Detect which cell encompasses the target text, then output its [x, y] center coordinate. 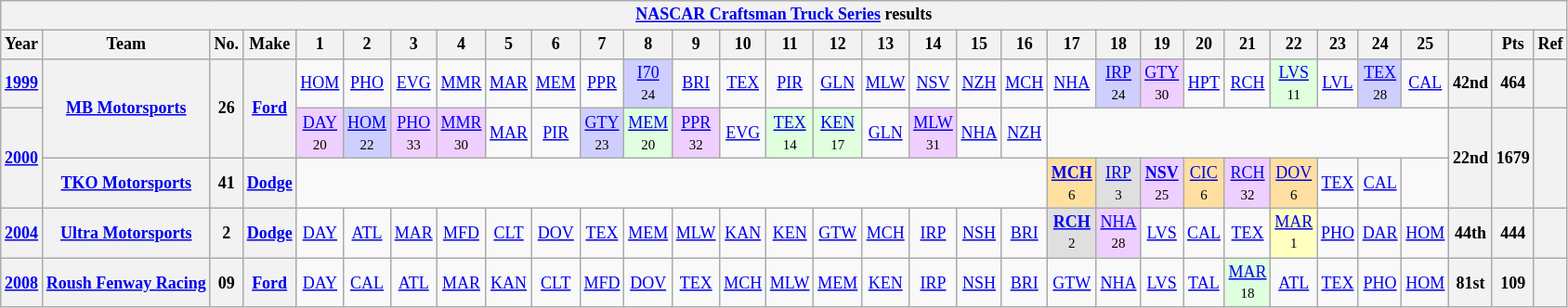
LVS11 [1294, 83]
14 [933, 45]
Pts [1512, 45]
NHA28 [1118, 233]
5 [509, 45]
2008 [22, 283]
42nd [1471, 83]
13 [886, 45]
4 [461, 45]
20 [1204, 45]
18 [1118, 45]
MMR30 [461, 134]
10 [743, 45]
MAR18 [1248, 283]
IRP3 [1118, 183]
MCH6 [1072, 183]
8 [648, 45]
MLW31 [933, 134]
Roush Fenway Racing [126, 283]
TEX14 [790, 134]
Ref [1550, 45]
16 [1025, 45]
PPR32 [695, 134]
CIC6 [1204, 183]
23 [1338, 45]
24 [1380, 45]
464 [1512, 83]
22nd [1471, 158]
Team [126, 45]
NSV25 [1162, 183]
MB Motorsports [126, 108]
Year [22, 45]
HPT [1204, 83]
12 [838, 45]
RCH2 [1072, 233]
RCH [1248, 83]
PHO33 [413, 134]
17 [1072, 45]
No. [227, 45]
21 [1248, 45]
109 [1512, 283]
15 [979, 45]
2004 [22, 233]
7 [602, 45]
444 [1512, 233]
1 [320, 45]
11 [790, 45]
19 [1162, 45]
26 [227, 108]
NSV [933, 83]
I7024 [648, 83]
DAR [1380, 233]
IRP24 [1118, 83]
3 [413, 45]
9 [695, 45]
MMR [461, 83]
GTY23 [602, 134]
MEM20 [648, 134]
TEX28 [1380, 83]
NASCAR Craftsman Truck Series results [784, 15]
6 [555, 45]
1679 [1512, 158]
25 [1425, 45]
TAL [1204, 283]
22 [1294, 45]
41 [227, 183]
1999 [22, 83]
LVL [1338, 83]
TKO Motorsports [126, 183]
2000 [22, 158]
HOM22 [368, 134]
GTY30 [1162, 83]
Ultra Motorsports [126, 233]
44th [1471, 233]
Make [269, 45]
KEN17 [838, 134]
RCH32 [1248, 183]
MAR1 [1294, 233]
DAY20 [320, 134]
DOV6 [1294, 183]
09 [227, 283]
81st [1471, 283]
PPR [602, 83]
